Determine the [x, y] coordinate at the center of the cell enclosing the given text.  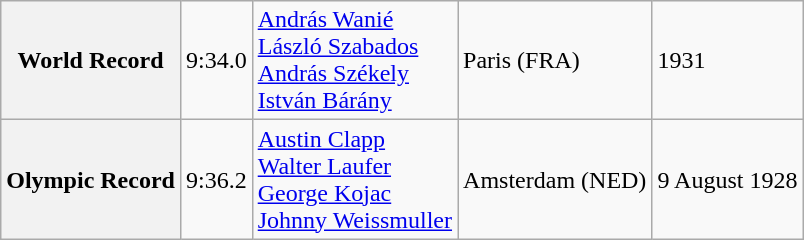
Paris (FRA) [555, 60]
World Record [91, 60]
9 August 1928 [728, 180]
Amsterdam (NED) [555, 180]
Olympic Record [91, 180]
1931 [728, 60]
Austin Clapp Walter Laufer George Kojac Johnny Weissmuller [354, 180]
András Wanié László Szabados András Székely István Bárány [354, 60]
9:36.2 [216, 180]
9:34.0 [216, 60]
